Capture the cell that displays the provided text and extract its (X, Y) central coordinate. 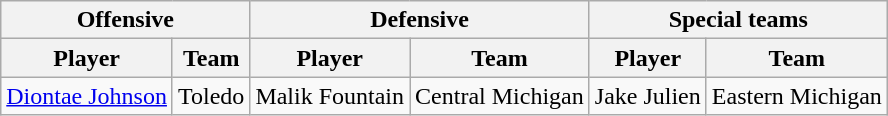
Malik Fountain (330, 96)
Special teams (738, 20)
Offensive (126, 20)
Diontae Johnson (87, 96)
Eastern Michigan (796, 96)
Toledo (210, 96)
Defensive (420, 20)
Jake Julien (648, 96)
Central Michigan (500, 96)
